Return (X, Y) of the center of cell containing provided text 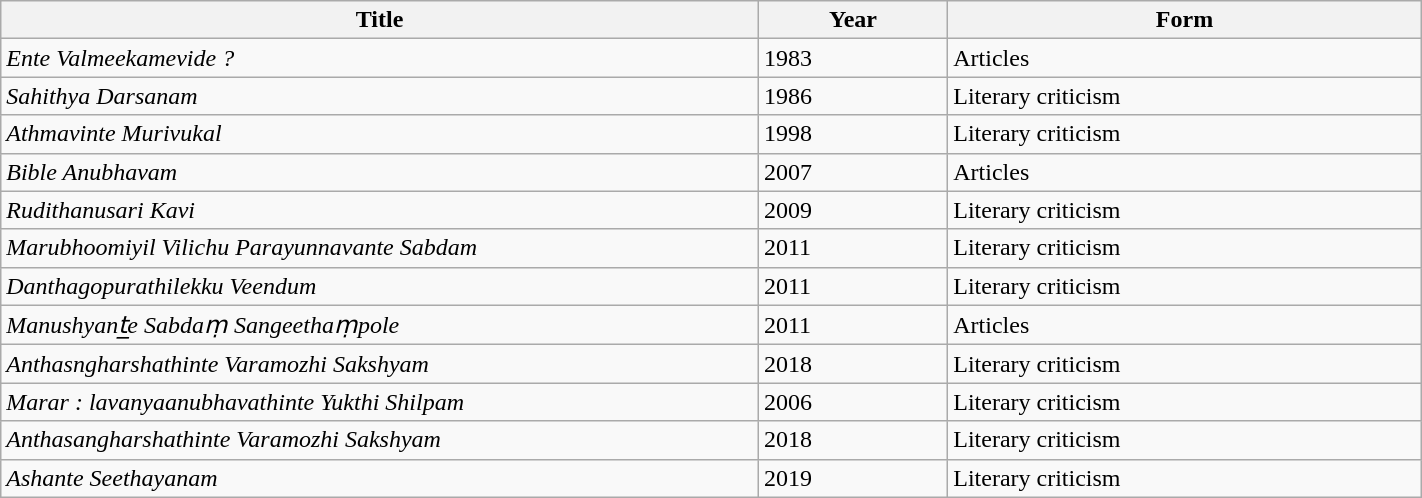
1998 (852, 134)
2019 (852, 478)
2006 (852, 402)
1986 (852, 96)
Title (380, 20)
Anthasangharshathinte Varamozhi Sakshyam (380, 440)
Year (852, 20)
Athmavinte Murivukal (380, 134)
Ashante Seethayanam (380, 478)
Rudithanusari Kavi (380, 210)
Anthasngharshathinte Varamozhi Sakshyam (380, 364)
1983 (852, 58)
Marubhoomiyil Vilichu Parayunnavante Sabdam (380, 248)
Ente Valmeekamevide ? (380, 58)
Bible Anubhavam (380, 172)
Marar : lavanyaanubhavathinte Yukthi Shilpam (380, 402)
Form (1185, 20)
2007 (852, 172)
2009 (852, 210)
Danthagopurathilekku Veendum (380, 286)
Manushyant̲e Sabdaṃ Sangeethaṃpole (380, 325)
Sahithya Darsanam (380, 96)
